Provide the [x, y] coordinate of the cell's center where the given text is located.  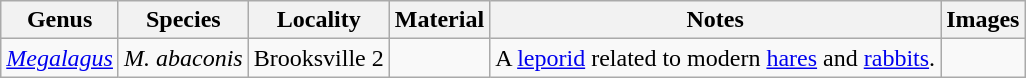
Brooksville 2 [318, 58]
Megalagus [60, 58]
Images [983, 20]
Material [439, 20]
Species [183, 20]
Locality [318, 20]
Genus [60, 20]
M. abaconis [183, 58]
A leporid related to modern hares and rabbits. [716, 58]
Notes [716, 20]
